Output the (X, Y) coordinate of the center of the cell containing the given text.  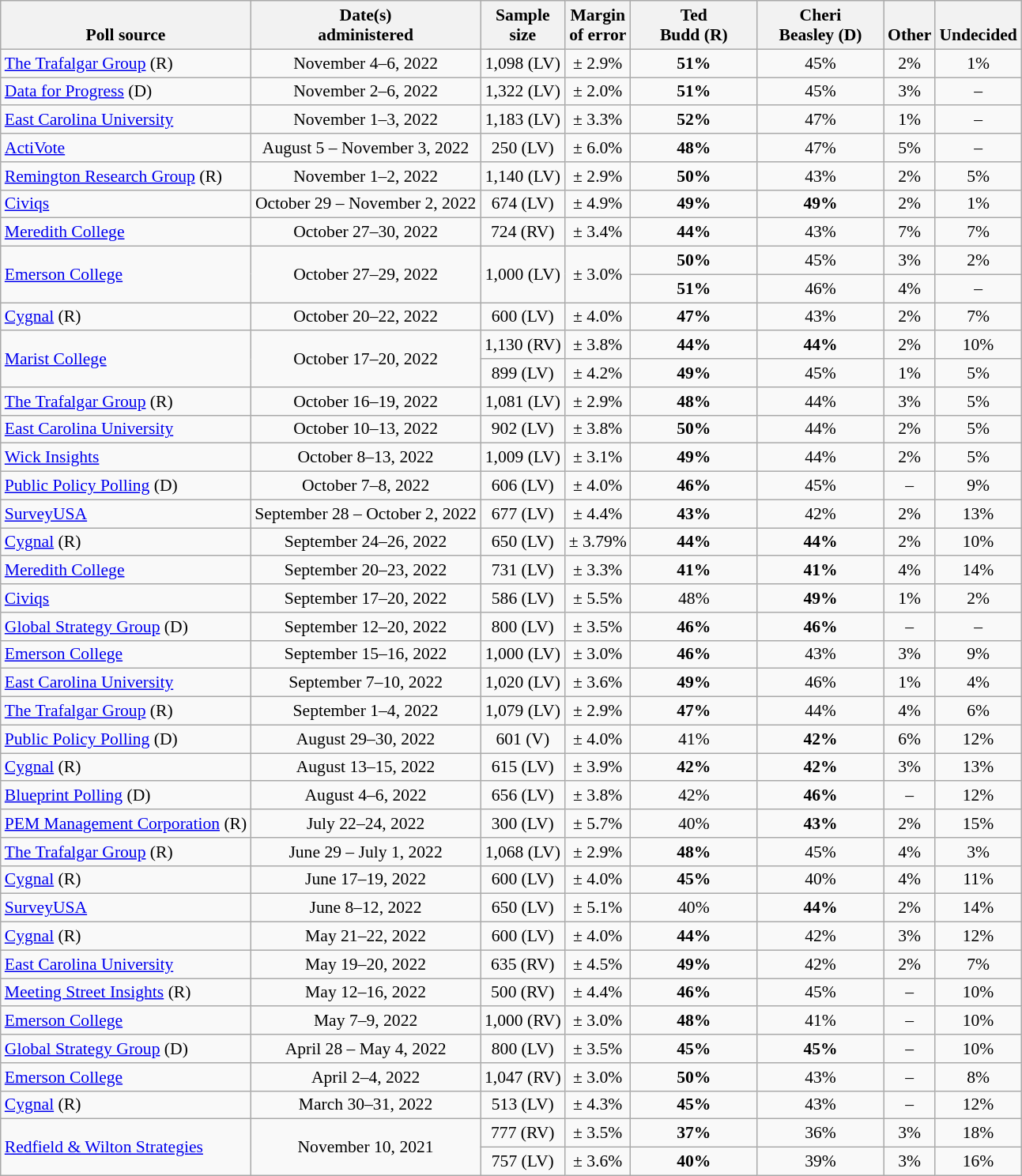
Marist College (126, 359)
1,130 (RV) (523, 345)
CheriBeasley (D) (820, 25)
899 (LV) (523, 373)
1,009 (LV) (523, 458)
September 24–26, 2022 (365, 542)
1,068 (LV) (523, 852)
300 (LV) (523, 824)
September 1–4, 2022 (365, 711)
± 3.9% (598, 767)
606 (LV) (523, 486)
731 (LV) (523, 571)
November 2–6, 2022 (365, 92)
Blueprint Polling (D) (126, 796)
777 (RV) (523, 1133)
March 30–31, 2022 (365, 1105)
October 20–22, 2022 (365, 317)
52% (694, 120)
1,140 (LV) (523, 176)
± 3.1% (598, 458)
November 10, 2021 (365, 1148)
PEM Management Corporation (R) (126, 824)
April 2–4, 2022 (365, 1077)
September 20–23, 2022 (365, 571)
757 (LV) (523, 1162)
September 28 – October 2, 2022 (365, 514)
724 (RV) (523, 232)
October 27–30, 2022 (365, 232)
Poll source (126, 25)
37% (694, 1133)
October 17–20, 2022 (365, 359)
September 15–16, 2022 (365, 654)
October 16–19, 2022 (365, 401)
June 8–12, 2022 (365, 908)
± 5.5% (598, 598)
674 (LV) (523, 204)
Marginof error (598, 25)
May 19–20, 2022 (365, 964)
July 22–24, 2022 (365, 824)
October 10–13, 2022 (365, 429)
11% (978, 880)
1,000 (RV) (523, 1021)
16% (978, 1162)
August 5 – November 3, 2022 (365, 148)
September 17–20, 2022 (365, 598)
October 27–29, 2022 (365, 275)
October 29 – November 2, 2022 (365, 204)
April 28 – May 4, 2022 (365, 1049)
250 (LV) (523, 148)
August 4–6, 2022 (365, 796)
± 4.2% (598, 373)
635 (RV) (523, 964)
May 12–16, 2022 (365, 993)
November 1–3, 2022 (365, 120)
1,322 (LV) (523, 92)
November 1–2, 2022 (365, 176)
Samplesize (523, 25)
1,020 (LV) (523, 683)
18% (978, 1133)
Date(s)administered (365, 25)
Undecided (978, 25)
902 (LV) (523, 429)
± 2.0% (598, 92)
601 (V) (523, 739)
1,098 (LV) (523, 63)
± 3.4% (598, 232)
October 8–13, 2022 (365, 458)
15% (978, 824)
1,081 (LV) (523, 401)
677 (LV) (523, 514)
September 7–10, 2022 (365, 683)
615 (LV) (523, 767)
8% (978, 1077)
656 (LV) (523, 796)
Redfield & Wilton Strategies (126, 1148)
± 4.5% (598, 964)
1,183 (LV) (523, 120)
September 12–20, 2022 (365, 627)
Remington Research Group (R) (126, 176)
586 (LV) (523, 598)
ActiVote (126, 148)
513 (LV) (523, 1105)
May 7–9, 2022 (365, 1021)
36% (820, 1133)
November 4–6, 2022 (365, 63)
± 4.3% (598, 1105)
May 21–22, 2022 (365, 937)
Other (909, 25)
Data for Progress (D) (126, 92)
June 29 – July 1, 2022 (365, 852)
39% (820, 1162)
June 17–19, 2022 (365, 880)
± 6.0% (598, 148)
Wick Insights (126, 458)
± 5.7% (598, 824)
August 29–30, 2022 (365, 739)
500 (RV) (523, 993)
± 5.1% (598, 908)
1,079 (LV) (523, 711)
Meeting Street Insights (R) (126, 993)
TedBudd (R) (694, 25)
1,047 (RV) (523, 1077)
October 7–8, 2022 (365, 486)
± 4.9% (598, 204)
August 13–15, 2022 (365, 767)
± 3.79% (598, 542)
